Locate the cell with the specified text and output its (X, Y) center coordinate. 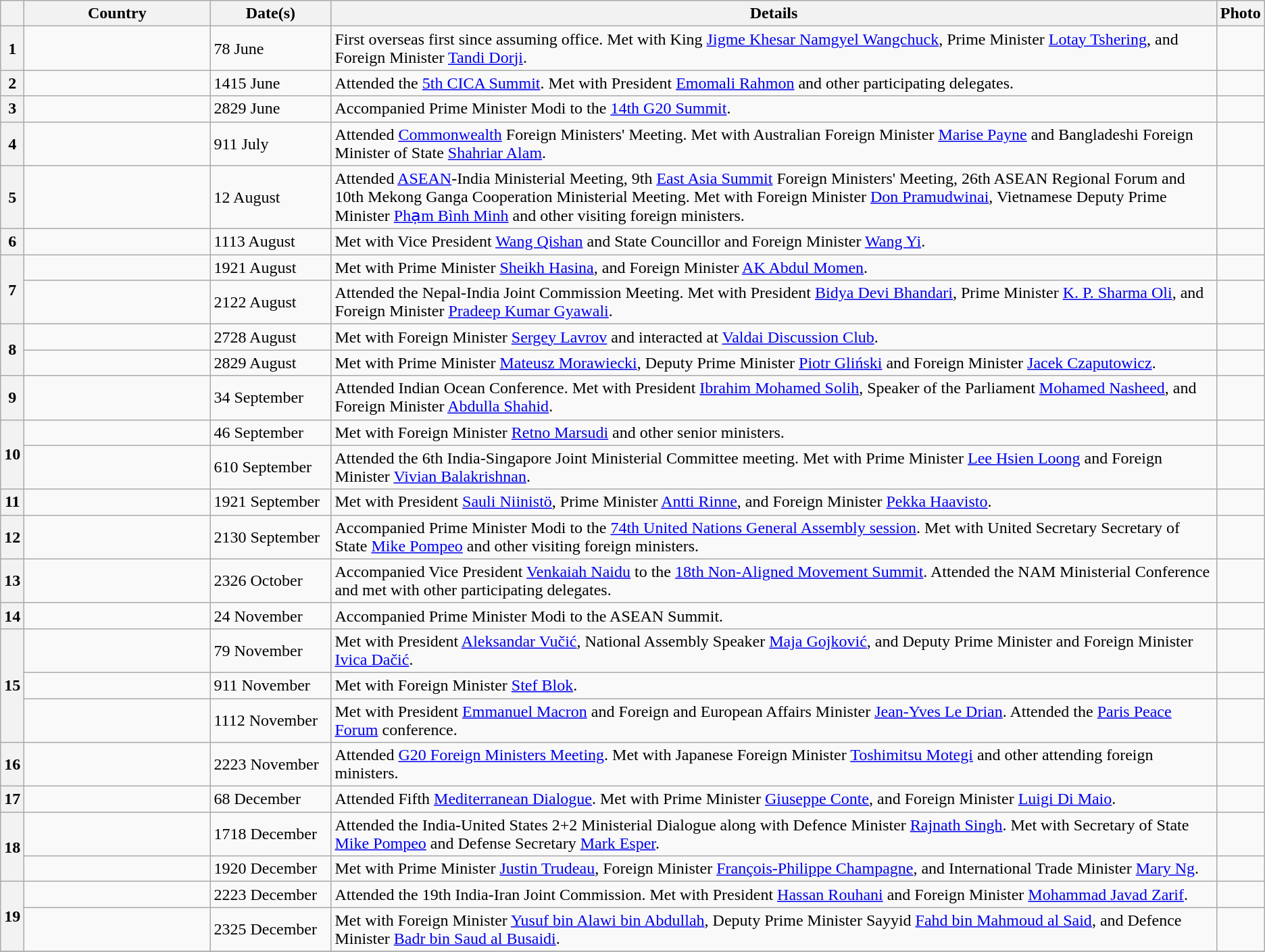
5 (12, 197)
19 (12, 916)
12 (12, 536)
Country (118, 14)
1112 November (270, 720)
9 (12, 397)
Met with President Aleksandar Vučić, National Assembly Speaker Maja Gojković, and Deputy Prime Minister and Foreign Minister Ivica Dačić. (774, 650)
1920 December (270, 869)
Date(s) (270, 14)
Attended the 19th India-Iran Joint Commission. Met with President Hassan Rouhani and Foreign Minister Mohammad Javad Zarif. (774, 895)
46 September (270, 432)
17 (12, 799)
2325 December (270, 930)
Accompanied Prime Minister Modi to the 14th G20 Summit. (774, 109)
8 (12, 350)
Met with Foreign Minister Stef Blok. (774, 685)
Attended Fifth Mediterranean Dialogue. Met with Prime Minister Giuseppe Conte, and Foreign Minister Luigi Di Maio. (774, 799)
911 July (270, 143)
Attended G20 Foreign Ministers Meeting. Met with Japanese Foreign Minister Toshimitsu Motegi and other attending foreign ministers. (774, 765)
Met with Prime Minister Sheikh Hasina, and Foreign Minister AK Abdul Momen. (774, 268)
11 (12, 502)
2829 June (270, 109)
1921 September (270, 502)
16 (12, 765)
Photo (1241, 14)
2223 November (270, 765)
Met with Vice President Wang Qishan and State Councillor and Foreign Minister Wang Yi. (774, 242)
12 August (270, 197)
4 (12, 143)
1921 August (270, 268)
2829 August (270, 363)
14 (12, 616)
15 (12, 685)
Met with Foreign Minister Sergey Lavrov and interacted at Valdai Discussion Club. (774, 337)
10 (12, 454)
Met with President Sauli Niinistö, Prime Minister Antti Rinne, and Foreign Minister Pekka Haavisto. (774, 502)
34 September (270, 397)
2 (12, 83)
Met with Foreign Minister Retno Marsudi and other senior ministers. (774, 432)
68 December (270, 799)
7 (12, 289)
Met with Prime Minister Mateusz Morawiecki, Deputy Prime Minister Piotr Gliński and Foreign Minister Jacek Czaputowicz. (774, 363)
1718 December (270, 834)
2122 August (270, 303)
Accompanied Prime Minister Modi to the ASEAN Summit. (774, 616)
1113 August (270, 242)
911 November (270, 685)
2326 October (270, 581)
1415 June (270, 83)
18 (12, 847)
2223 December (270, 895)
Details (774, 14)
Attended the 5th CICA Summit. Met with President Emomali Rahmon and other participating delegates. (774, 83)
13 (12, 581)
24 November (270, 616)
2130 September (270, 536)
610 September (270, 468)
1 (12, 49)
78 June (270, 49)
6 (12, 242)
79 November (270, 650)
2728 August (270, 337)
Met with President Emmanuel Macron and Foreign and European Affairs Minister Jean-Yves Le Drian. Attended the Paris Peace Forum conference. (774, 720)
3 (12, 109)
Met with Prime Minister Justin Trudeau, Foreign Minister François-Philippe Champagne, and International Trade Minister Mary Ng. (774, 869)
